Identify which cell holds the provided text, then report its [X, Y] central coordinate. 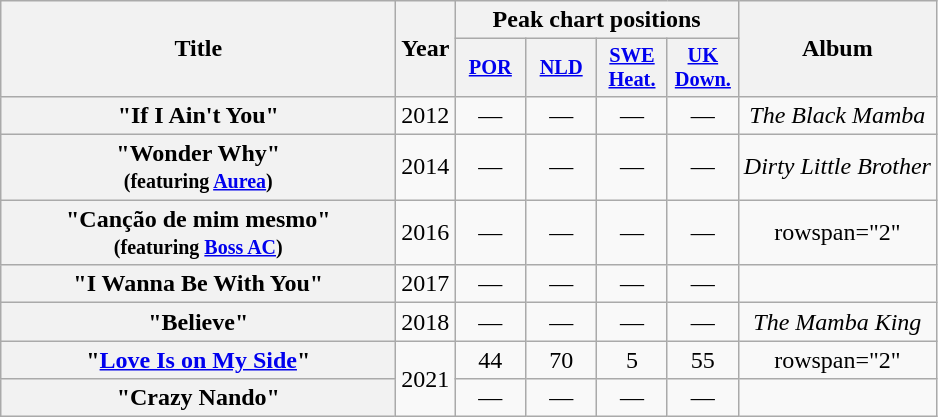
"If I Ain't You" [198, 115]
"Believe" [198, 322]
NLD [562, 68]
"Wonder Why"(featuring Aurea) [198, 168]
55 [702, 360]
Peak chart positions [596, 20]
The Black Mamba [837, 115]
44 [490, 360]
2017 [426, 284]
"I Wanna Be With You" [198, 284]
The Mamba King [837, 322]
2012 [426, 115]
2016 [426, 232]
Year [426, 49]
2021 [426, 379]
POR [490, 68]
Title [198, 49]
"Crazy Nando" [198, 398]
"Canção de mim mesmo"(featuring Boss AC) [198, 232]
2018 [426, 322]
UKDown. [702, 68]
SWEHeat. [632, 68]
Album [837, 49]
"Love Is on My Side" [198, 360]
Dirty Little Brother [837, 168]
5 [632, 360]
70 [562, 360]
2014 [426, 168]
